Pinpoint the cell where the given text exists, returning its (X, Y) midpoint coordinate. 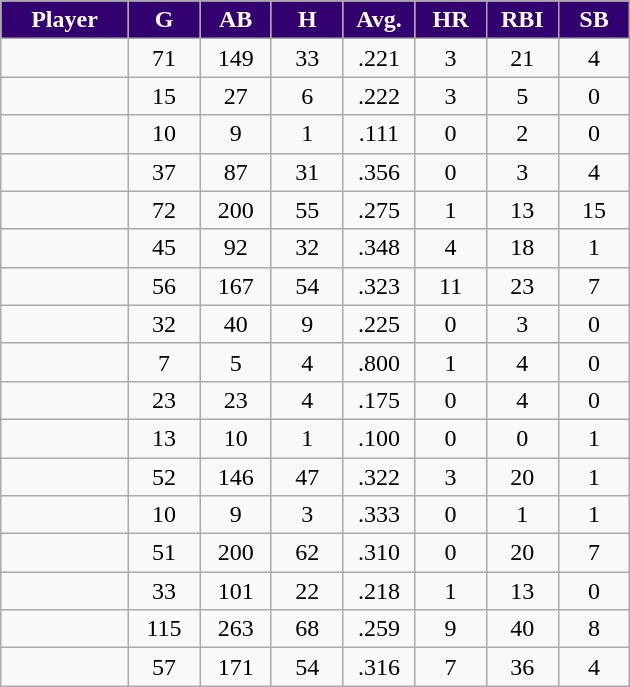
57 (164, 667)
8 (594, 629)
.348 (379, 248)
36 (522, 667)
45 (164, 248)
.333 (379, 515)
171 (236, 667)
87 (236, 172)
SB (594, 20)
31 (307, 172)
.356 (379, 172)
Avg. (379, 20)
.175 (379, 400)
.111 (379, 134)
G (164, 20)
H (307, 20)
27 (236, 96)
62 (307, 553)
.259 (379, 629)
.322 (379, 477)
51 (164, 553)
18 (522, 248)
68 (307, 629)
.218 (379, 591)
.310 (379, 553)
.222 (379, 96)
263 (236, 629)
52 (164, 477)
2 (522, 134)
146 (236, 477)
21 (522, 58)
AB (236, 20)
101 (236, 591)
71 (164, 58)
.225 (379, 324)
Player (64, 20)
.221 (379, 58)
92 (236, 248)
149 (236, 58)
.323 (379, 286)
115 (164, 629)
56 (164, 286)
.100 (379, 438)
11 (451, 286)
72 (164, 210)
37 (164, 172)
.800 (379, 362)
22 (307, 591)
55 (307, 210)
HR (451, 20)
.275 (379, 210)
47 (307, 477)
6 (307, 96)
167 (236, 286)
.316 (379, 667)
RBI (522, 20)
